Locate the cell with the specified text and output its (X, Y) center coordinate. 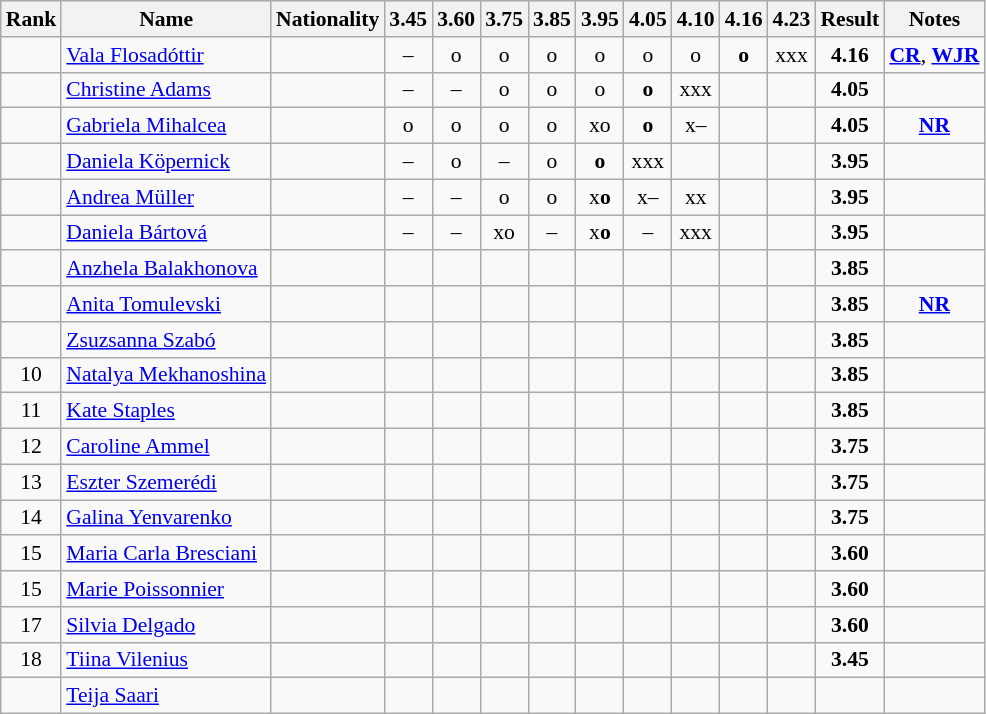
Vala Flosadóttir (166, 55)
18 (32, 660)
Eszter Szemerédi (166, 482)
Zsuzsanna Szabó (166, 340)
4.10 (696, 19)
Teija Saari (166, 696)
Silvia Delgado (166, 625)
17 (32, 625)
xx (696, 197)
Christine Adams (166, 90)
12 (32, 447)
13 (32, 482)
Nationality (328, 19)
Tiina Vilenius (166, 660)
Result (850, 19)
11 (32, 411)
Name (166, 19)
14 (32, 518)
Anzhela Balakhonova (166, 269)
Rank (32, 19)
Andrea Müller (166, 197)
Natalya Mekhanoshina (166, 375)
10 (32, 375)
Kate Staples (166, 411)
Galina Yenvarenko (166, 518)
Maria Carla Bresciani (166, 554)
Anita Tomulevski (166, 304)
CR, WJR (934, 55)
Daniela Köpernick (166, 162)
Caroline Ammel (166, 447)
Notes (934, 19)
Daniela Bártová (166, 233)
4.23 (792, 19)
Marie Poissonnier (166, 589)
Gabriela Mihalcea (166, 126)
